Capture the cell that displays the provided text and extract its (x, y) central coordinate. 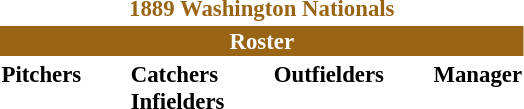
Roster (262, 41)
